Output the [x, y] coordinate of the center of the cell containing the given text.  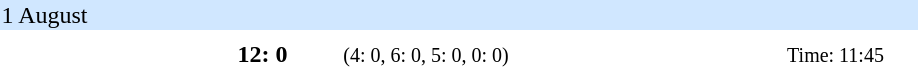
1 August [459, 15]
